Determine the [X, Y] coordinate at the center of the cell enclosing the given text.  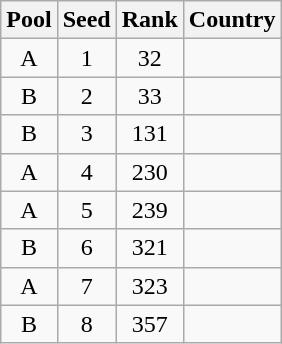
Rank [150, 20]
33 [150, 96]
357 [150, 324]
2 [86, 96]
32 [150, 58]
Pool [29, 20]
239 [150, 210]
3 [86, 134]
5 [86, 210]
Seed [86, 20]
230 [150, 172]
Country [232, 20]
8 [86, 324]
7 [86, 286]
321 [150, 248]
1 [86, 58]
323 [150, 286]
4 [86, 172]
6 [86, 248]
131 [150, 134]
